Detect which cell encompasses the target text, then output its [x, y] center coordinate. 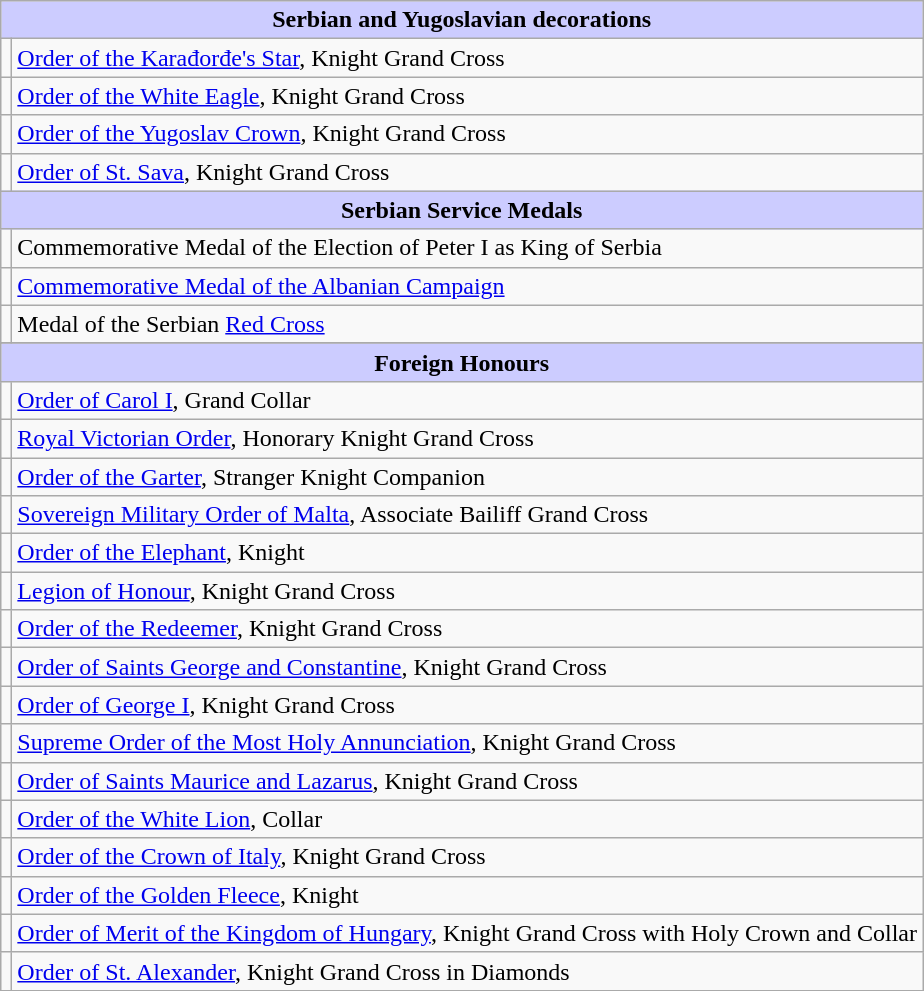
Foreign Honours [462, 362]
Order of the Yugoslav Crown, Knight Grand Cross [468, 134]
Order of the Garter, Stranger Knight Companion [468, 477]
Serbian Service Medals [462, 210]
Sovereign Military Order of Malta, Associate Bailiff Grand Cross [468, 515]
Commemorative Medal of the Election of Peter I as King of Serbia [468, 248]
Order of St. Sava, Knight Grand Cross [468, 172]
Order of George I, Knight Grand Cross [468, 705]
Commemorative Medal of the Albanian Campaign [468, 286]
Serbian and Yugoslavian decorations [462, 20]
Order of Carol I, Grand Collar [468, 400]
Order of the White Eagle, Knight Grand Cross [468, 96]
Order of the White Lion, Collar [468, 819]
Order of the Elephant, Knight [468, 553]
Supreme Order of the Most Holy Annunciation, Knight Grand Cross [468, 743]
Order of St. Alexander, Knight Grand Cross in Diamonds [468, 971]
Legion of Honour, Knight Grand Cross [468, 591]
Royal Victorian Order, Honorary Knight Grand Cross [468, 438]
Order of Merit of the Kingdom of Hungary, Knight Grand Cross with Holy Crown and Collar [468, 933]
Order of Saints Maurice and Lazarus, Knight Grand Cross [468, 781]
Order of the Crown of Italy, Knight Grand Cross [468, 857]
Order of the Redeemer, Knight Grand Cross [468, 629]
Order of Saints George and Constantine, Knight Grand Cross [468, 667]
Order of the Golden Fleece, Knight [468, 895]
Medal of the Serbian Red Cross [468, 324]
Order of the Karađorđe's Star, Knight Grand Cross [468, 58]
